Return [X, Y] of the center of cell containing provided text 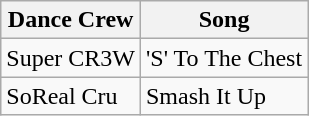
Smash It Up [224, 96]
SoReal Cru [71, 96]
Song [224, 20]
Super CR3W [71, 58]
Dance Crew [71, 20]
'S' To The Chest [224, 58]
